From the cell containing the given text, extract its center point as [x, y] coordinate. 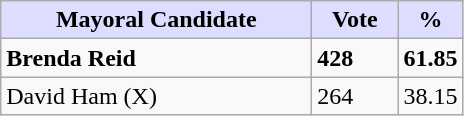
38.15 [430, 96]
Vote [355, 20]
Brenda Reid [156, 58]
264 [355, 96]
David Ham (X) [156, 96]
428 [355, 58]
% [430, 20]
61.85 [430, 58]
Mayoral Candidate [156, 20]
